Capture the cell that displays the provided text and extract its (X, Y) central coordinate. 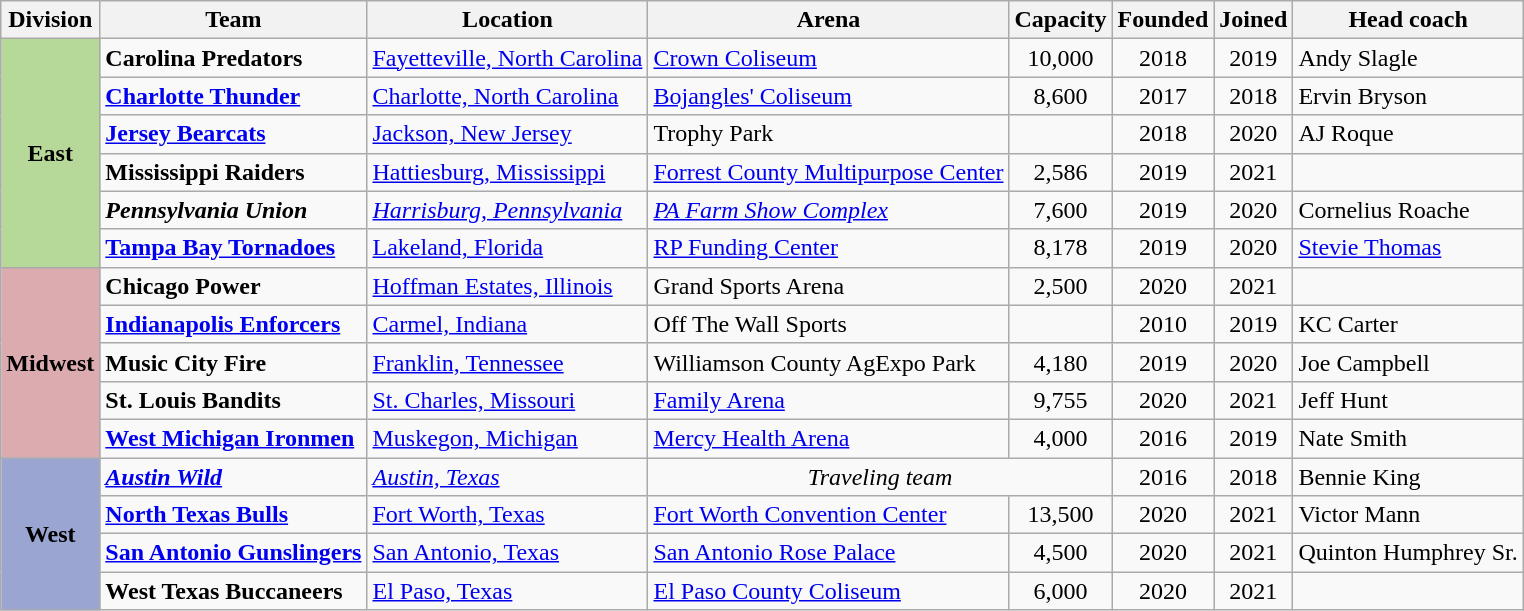
El Paso County Coliseum (828, 591)
Ervin Bryson (1408, 96)
4,500 (1060, 553)
Jackson, New Jersey (508, 134)
Chicago Power (234, 286)
Music City Fire (234, 362)
Carmel, Indiana (508, 324)
PA Farm Show Complex (828, 210)
Hoffman Estates, Illinois (508, 286)
7,600 (1060, 210)
West (50, 534)
Indianapolis Enforcers (234, 324)
8,600 (1060, 96)
Cornelius Roache (1408, 210)
4,000 (1060, 438)
Trophy Park (828, 134)
2,586 (1060, 172)
Jeff Hunt (1408, 400)
Austin Wild (234, 477)
13,500 (1060, 515)
Harrisburg, Pennsylvania (508, 210)
Quinton Humphrey Sr. (1408, 553)
2,500 (1060, 286)
Austin, Texas (508, 477)
Fort Worth Convention Center (828, 515)
2017 (1163, 96)
Nate Smith (1408, 438)
Fayetteville, North Carolina (508, 58)
Mississippi Raiders (234, 172)
San Antonio Gunslingers (234, 553)
8,178 (1060, 248)
4,180 (1060, 362)
9,755 (1060, 400)
El Paso, Texas (508, 591)
Mercy Health Arena (828, 438)
Bojangles' Coliseum (828, 96)
Stevie Thomas (1408, 248)
Andy Slagle (1408, 58)
Victor Mann (1408, 515)
Carolina Predators (234, 58)
Family Arena (828, 400)
San Antonio, Texas (508, 553)
East (50, 153)
North Texas Bulls (234, 515)
Hattiesburg, Mississippi (508, 172)
AJ Roque (1408, 134)
West Texas Buccaneers (234, 591)
St. Charles, Missouri (508, 400)
Charlotte, North Carolina (508, 96)
10,000 (1060, 58)
Joined (1254, 20)
Off The Wall Sports (828, 324)
St. Louis Bandits (234, 400)
Founded (1163, 20)
Charlotte Thunder (234, 96)
Jersey Bearcats (234, 134)
Forrest County Multipurpose Center (828, 172)
6,000 (1060, 591)
Grand Sports Arena (828, 286)
Lakeland, Florida (508, 248)
Bennie King (1408, 477)
Crown Coliseum (828, 58)
2010 (1163, 324)
Fort Worth, Texas (508, 515)
Pennsylvania Union (234, 210)
Williamson County AgExpo Park (828, 362)
Team (234, 20)
RP Funding Center (828, 248)
Division (50, 20)
Location (508, 20)
San Antonio Rose Palace (828, 553)
Franklin, Tennessee (508, 362)
Capacity (1060, 20)
Muskegon, Michigan (508, 438)
Joe Campbell (1408, 362)
Arena (828, 20)
Tampa Bay Tornadoes (234, 248)
Head coach (1408, 20)
Traveling team (880, 477)
Midwest (50, 362)
KC Carter (1408, 324)
West Michigan Ironmen (234, 438)
